Search for the cell housing the specified text and yield its [X, Y] center coordinate. 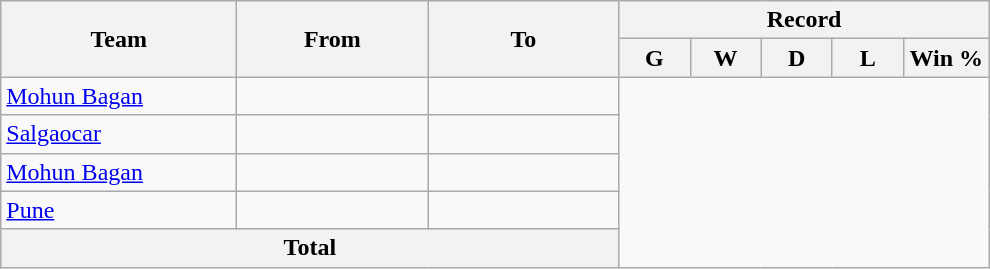
W [726, 58]
Salgaocar [119, 134]
Pune [119, 210]
L [868, 58]
G [654, 58]
Total [310, 248]
To [524, 39]
D [796, 58]
From [332, 39]
Win % [946, 58]
Team [119, 39]
Record [804, 20]
